Identify which cell holds the provided text, then report its (x, y) central coordinate. 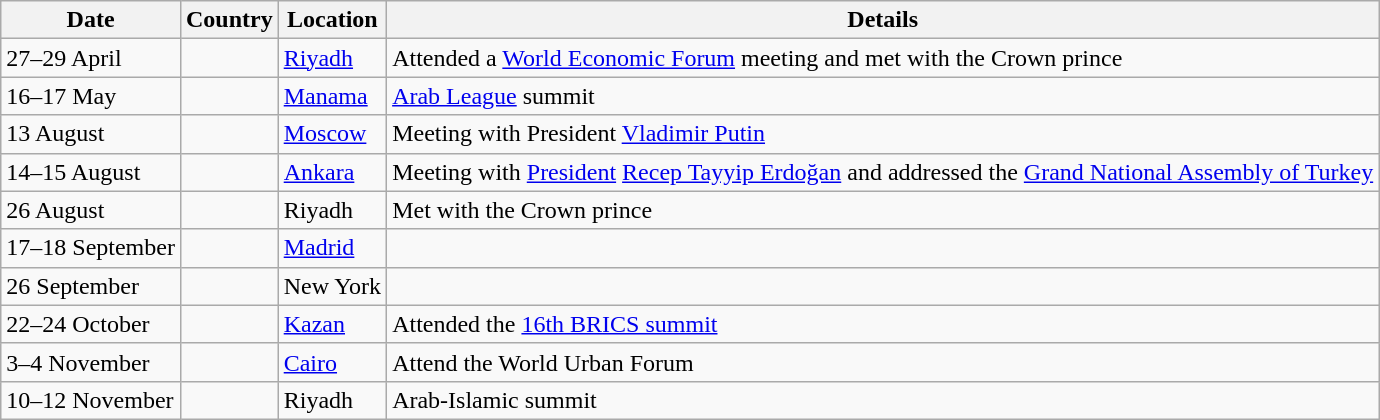
22–24 October (91, 324)
27–29 April (91, 58)
3–4 November (91, 362)
Kazan (332, 324)
Meeting with President Vladimir Putin (883, 134)
Moscow (332, 134)
14–15 August (91, 172)
Met with the Crown prince (883, 210)
Attend the World Urban Forum (883, 362)
Attended a World Economic Forum meeting and met with the Crown prince (883, 58)
26 August (91, 210)
Details (883, 20)
Meeting with President Recep Tayyip Erdoğan and addressed the Grand National Assembly of Turkey (883, 172)
Arab League summit (883, 96)
26 September (91, 286)
Arab-Islamic summit (883, 400)
Cairo (332, 362)
Country (229, 20)
10–12 November (91, 400)
Manama (332, 96)
Location (332, 20)
Madrid (332, 248)
13 August (91, 134)
New York (332, 286)
Attended the 16th BRICS summit (883, 324)
Date (91, 20)
17–18 September (91, 248)
16–17 May (91, 96)
Ankara (332, 172)
